Capture the cell that displays the provided text and extract its [X, Y] central coordinate. 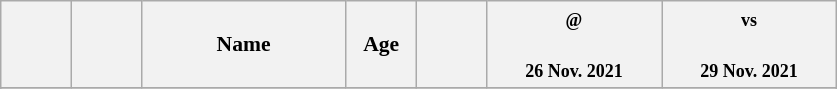
vs 29 Nov. 2021 [750, 44]
@ 26 Nov. 2021 [574, 44]
Name [244, 44]
Age [381, 44]
